From the cell containing the given text, extract its center point as [X, Y] coordinate. 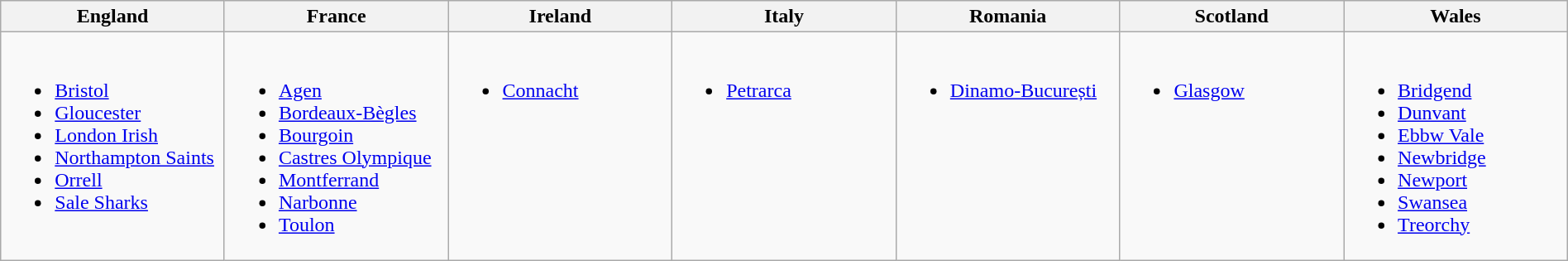
Petrarca [784, 146]
France [336, 17]
BristolGloucesterLondon IrishNorthampton SaintsOrrellSale Sharks [112, 146]
Italy [784, 17]
Ireland [561, 17]
Connacht [561, 146]
Dinamo-București [1007, 146]
AgenBordeaux-BèglesBourgoinCastres OlympiqueMontferrandNarbonneToulon [336, 146]
BridgendDunvantEbbw ValeNewbridgeNewportSwanseaTreorchy [1456, 146]
Wales [1456, 17]
Scotland [1232, 17]
England [112, 17]
Glasgow [1232, 146]
Romania [1007, 17]
